Scan for the cell matching the given text and deliver its (x, y) coordinate at center. 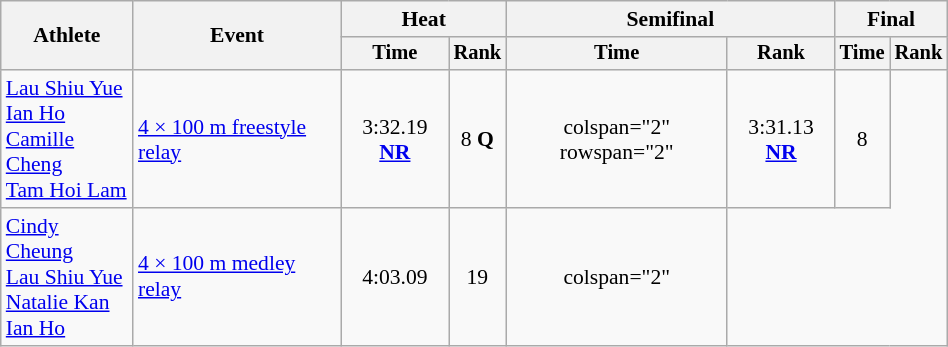
8 Q (478, 139)
Event (237, 36)
Heat (424, 19)
Cindy Cheung Lau Shiu Yue Natalie KanIan Ho (67, 277)
3:32.19 NR (394, 139)
Semifinal (670, 19)
Final (892, 19)
3:31.13 NR (780, 139)
Athlete (67, 36)
4:03.09 (394, 277)
Lau Shiu Yue Ian Ho Camille Cheng Tam Hoi Lam (67, 139)
colspan="2" (616, 277)
8 (862, 139)
19 (478, 277)
4 × 100 m medley relay (237, 277)
4 × 100 m freestyle relay (237, 139)
colspan="2" rowspan="2" (616, 139)
